Detect which cell encompasses the target text, then output its (X, Y) center coordinate. 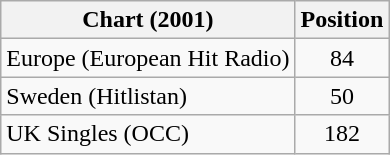
Sweden (Hitlistan) (148, 96)
Position (342, 20)
Europe (European Hit Radio) (148, 58)
UK Singles (OCC) (148, 134)
Chart (2001) (148, 20)
50 (342, 96)
182 (342, 134)
84 (342, 58)
